Extract the (x, y) coordinate from the center of the cell holding the provided text.  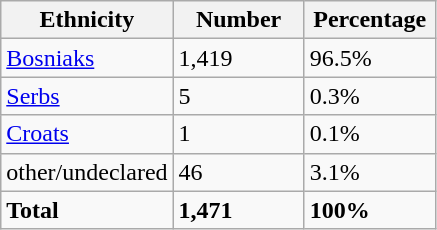
Percentage (370, 20)
0.1% (370, 134)
other/undeclared (87, 172)
Serbs (87, 96)
0.3% (370, 96)
100% (370, 210)
Number (238, 20)
1,419 (238, 58)
46 (238, 172)
Croats (87, 134)
96.5% (370, 58)
5 (238, 96)
1 (238, 134)
3.1% (370, 172)
1,471 (238, 210)
Total (87, 210)
Ethnicity (87, 20)
Bosniaks (87, 58)
